Identify which cell holds the provided text, then report its [x, y] central coordinate. 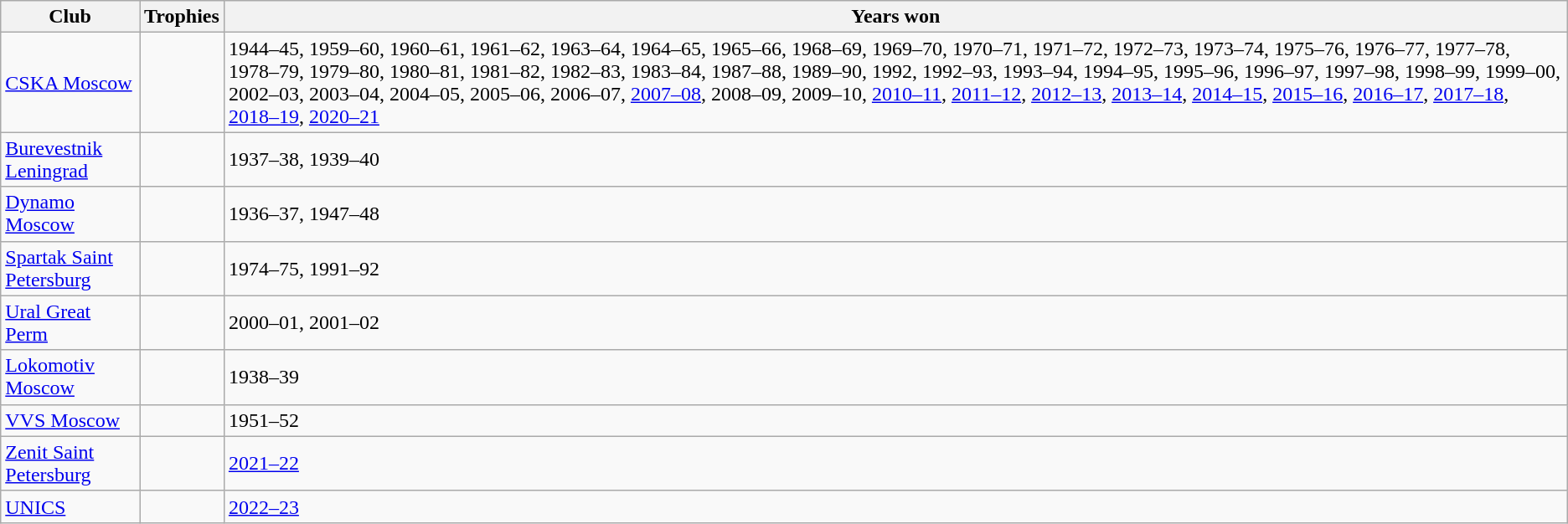
Lokomotiv Moscow [70, 377]
CSKA Moscow [70, 82]
1937–38, 1939–40 [895, 159]
Ural Great Perm [70, 323]
1936–37, 1947–48 [895, 214]
Trophies [181, 17]
Years won [895, 17]
Dynamo Moscow [70, 214]
1938–39 [895, 377]
Zenit Saint Petersburg [70, 464]
Club [70, 17]
Spartak Saint Petersburg [70, 268]
2022–23 [895, 506]
2000–01, 2001–02 [895, 323]
1974–75, 1991–92 [895, 268]
UNICS [70, 506]
VVS Moscow [70, 420]
Burevestnik Leningrad [70, 159]
1951–52 [895, 420]
2021–22 [895, 464]
